Detect which cell encompasses the target text, then output its [x, y] center coordinate. 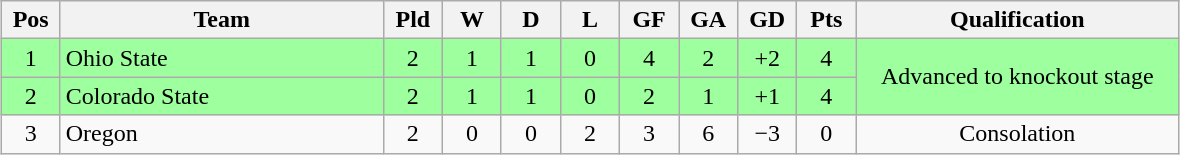
Qualification [1018, 20]
−3 [768, 134]
Pts [826, 20]
Consolation [1018, 134]
+2 [768, 58]
Team [222, 20]
L [590, 20]
Colorado State [222, 96]
Pld [412, 20]
Ohio State [222, 58]
Pos [30, 20]
D [530, 20]
Oregon [222, 134]
GF [650, 20]
W [472, 20]
6 [708, 134]
GD [768, 20]
+1 [768, 96]
Advanced to knockout stage [1018, 77]
GA [708, 20]
